Detect which cell encompasses the target text, then output its (x, y) center coordinate. 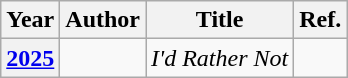
Ref. (320, 20)
Title (220, 20)
Author (103, 20)
Year (30, 20)
I'd Rather Not (220, 58)
2025 (30, 58)
